Find where the given text appears and provide that cell's center as [x, y] coordinate. 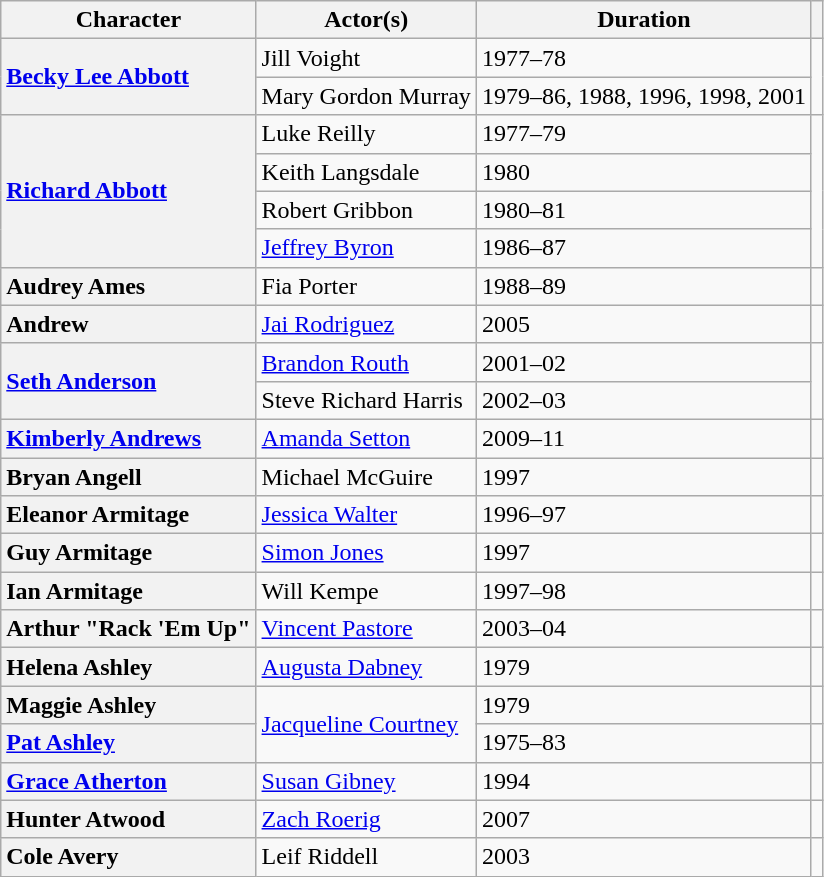
Becky Lee Abbott [128, 77]
Augusta Dabney [366, 667]
Guy Armitage [128, 553]
Eleanor Armitage [128, 515]
2009–11 [644, 438]
Hunter Atwood [128, 819]
Kimberly Andrews [128, 438]
1980 [644, 172]
Leif Riddell [366, 857]
1977–78 [644, 58]
Seth Anderson [128, 381]
Mary Gordon Murray [366, 96]
1977–79 [644, 134]
Michael McGuire [366, 477]
Luke Reilly [366, 134]
Cole Avery [128, 857]
Robert Gribbon [366, 210]
2002–03 [644, 400]
Andrew [128, 324]
1994 [644, 781]
2001–02 [644, 362]
1988–89 [644, 286]
Jai Rodriguez [366, 324]
Zach Roerig [366, 819]
Will Kempe [366, 591]
Keith Langsdale [366, 172]
Jeffrey Byron [366, 248]
Jill Voight [366, 58]
Duration [644, 20]
1996–97 [644, 515]
Vincent Pastore [366, 629]
2007 [644, 819]
2005 [644, 324]
Amanda Setton [366, 438]
1975–83 [644, 743]
Richard Abbott [128, 191]
Brandon Routh [366, 362]
Pat Ashley [128, 743]
Ian Armitage [128, 591]
Actor(s) [366, 20]
Grace Atherton [128, 781]
Character [128, 20]
2003–04 [644, 629]
Steve Richard Harris [366, 400]
Susan Gibney [366, 781]
Helena Ashley [128, 667]
Jessica Walter [366, 515]
Arthur "Rack 'Em Up" [128, 629]
1979–86, 1988, 1996, 1998, 2001 [644, 96]
1997–98 [644, 591]
Fia Porter [366, 286]
Bryan Angell [128, 477]
1980–81 [644, 210]
Maggie Ashley [128, 705]
1986–87 [644, 248]
Jacqueline Courtney [366, 724]
2003 [644, 857]
Audrey Ames [128, 286]
Simon Jones [366, 553]
